Pinpoint the cell where the given text exists, returning its (X, Y) midpoint coordinate. 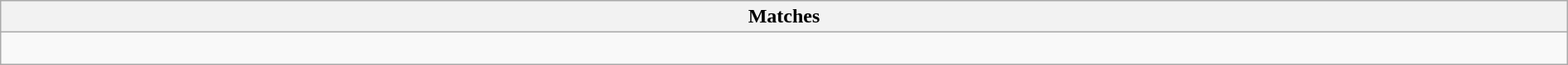
Matches (784, 17)
